Detect which cell encompasses the target text, then output its [x, y] center coordinate. 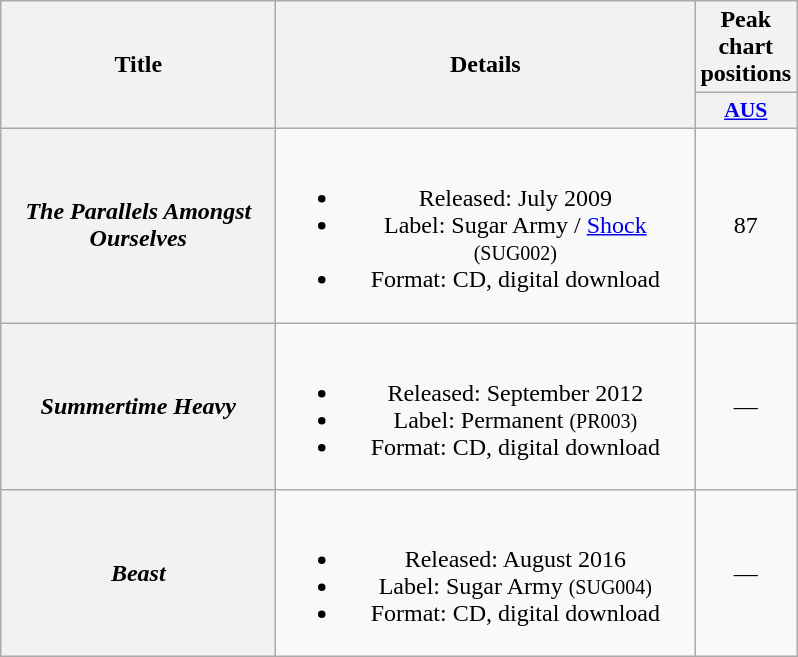
The Parallels Amongst Ourselves [138, 225]
Details [486, 65]
Summertime Heavy [138, 406]
AUS [746, 111]
Released: July 2009Label: Sugar Army / Shock (SUG002)Format: CD, digital download [486, 225]
Released: August 2016Label: Sugar Army (SUG004)Format: CD, digital download [486, 574]
Title [138, 65]
Released: September 2012Label: Permanent (PR003)Format: CD, digital download [486, 406]
Beast [138, 574]
87 [746, 225]
Peak chart positions [746, 47]
